Find where the given text appears and provide that cell's center as (X, Y) coordinate. 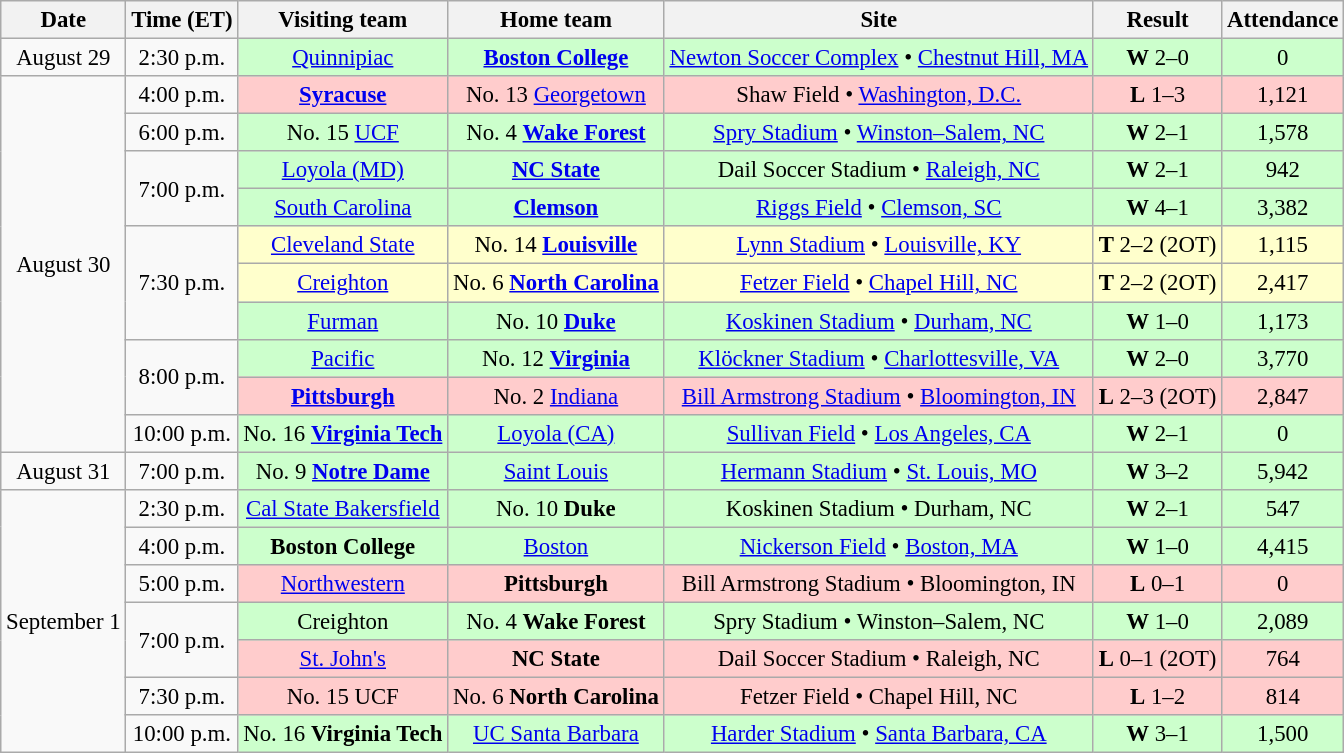
Nickerson Field • Boston, MA (878, 546)
Cleveland State (343, 245)
Saint Louis (556, 471)
Clemson (556, 208)
South Carolina (343, 208)
L 0–1 (2OT) (1157, 659)
W 3–2 (1157, 471)
Time (ET) (182, 20)
Northwestern (343, 584)
6:00 p.m. (182, 133)
L 0–1 (1157, 584)
Date (64, 20)
Harder Stadium • Santa Barbara, CA (878, 734)
1,500 (1283, 734)
3,382 (1283, 208)
No. 9 Notre Dame (343, 471)
Syracuse (343, 95)
Riggs Field • Clemson, SC (878, 208)
UC Santa Barbara (556, 734)
Result (1157, 20)
L 1–2 (1157, 697)
764 (1283, 659)
1,121 (1283, 95)
No. 13 Georgetown (556, 95)
Hermann Stadium • St. Louis, MO (878, 471)
L 1–3 (1157, 95)
St. John's (343, 659)
August 30 (64, 264)
No. 14 Louisville (556, 245)
August 31 (64, 471)
Quinnipiac (343, 58)
Pacific (343, 358)
Visiting team (343, 20)
8:00 p.m. (182, 376)
5,942 (1283, 471)
Lynn Stadium • Louisville, KY (878, 245)
942 (1283, 170)
W 4–1 (1157, 208)
4,415 (1283, 546)
Cal State Bakersfield (343, 509)
No. 12 Virginia (556, 358)
September 1 (64, 622)
L 2–3 (2OT) (1157, 396)
Klöckner Stadium • Charlottesville, VA (878, 358)
Shaw Field • Washington, D.C. (878, 95)
Newton Soccer Complex • Chestnut Hill, MA (878, 58)
1,173 (1283, 321)
5:00 p.m. (182, 584)
Sullivan Field • Los Angeles, CA (878, 433)
2,417 (1283, 283)
August 29 (64, 58)
W 3–1 (1157, 734)
547 (1283, 509)
2,089 (1283, 621)
2,847 (1283, 396)
814 (1283, 697)
1,115 (1283, 245)
Boston (556, 546)
Loyola (MD) (343, 170)
No. 2 Indiana (556, 396)
Furman (343, 321)
Home team (556, 20)
Loyola (CA) (556, 433)
1,578 (1283, 133)
Site (878, 20)
3,770 (1283, 358)
Attendance (1283, 20)
